Pinpoint the cell where the given text exists, returning its [x, y] midpoint coordinate. 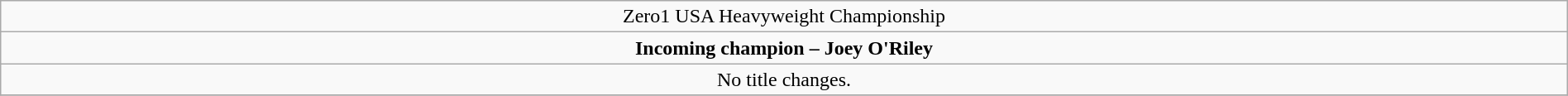
No title changes. [784, 79]
Incoming champion – Joey O'Riley [784, 48]
Zero1 USA Heavyweight Championship [784, 17]
